From the cell containing the given text, extract its center point as [X, Y] coordinate. 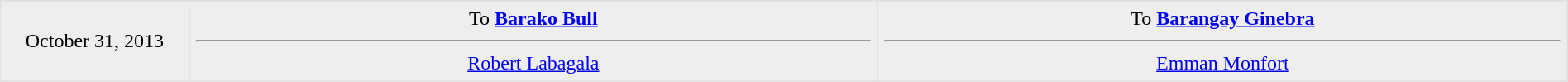
October 31, 2013 [94, 41]
To Barako BullRobert Labagala [533, 41]
To Barangay GinebraEmman Monfort [1223, 41]
